Capture the cell that displays the provided text and extract its [X, Y] central coordinate. 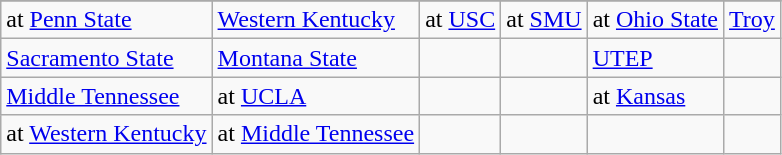
at Ohio State [655, 20]
at UCLA [316, 96]
Sacramento State [106, 58]
at Kansas [655, 96]
Troy [752, 20]
UTEP [655, 58]
Middle Tennessee [106, 96]
at SMU [544, 20]
at USC [460, 20]
at Middle Tennessee [316, 134]
at Penn State [106, 20]
Western Kentucky [316, 20]
Montana State [316, 58]
at Western Kentucky [106, 134]
